Return [x, y] of the center of cell containing provided text 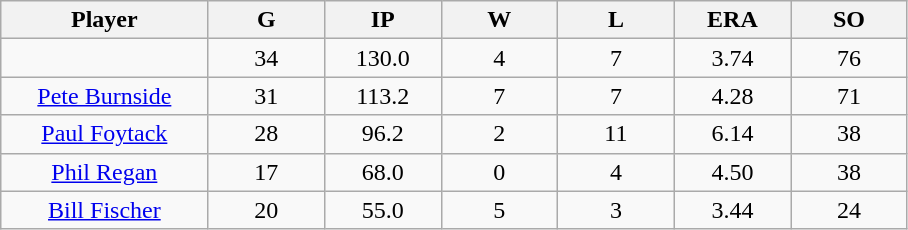
28 [266, 134]
20 [266, 210]
IP [384, 20]
W [500, 20]
17 [266, 172]
4.50 [732, 172]
76 [850, 58]
Bill Fischer [104, 210]
55.0 [384, 210]
3 [616, 210]
96.2 [384, 134]
0 [500, 172]
ERA [732, 20]
Phil Regan [104, 172]
SO [850, 20]
11 [616, 134]
34 [266, 58]
G [266, 20]
113.2 [384, 96]
4.28 [732, 96]
Paul Foytack [104, 134]
3.74 [732, 58]
130.0 [384, 58]
Pete Burnside [104, 96]
2 [500, 134]
3.44 [732, 210]
71 [850, 96]
24 [850, 210]
5 [500, 210]
L [616, 20]
68.0 [384, 172]
6.14 [732, 134]
31 [266, 96]
Player [104, 20]
